Determine the (x, y) coordinate at the center of the cell enclosing the given text.  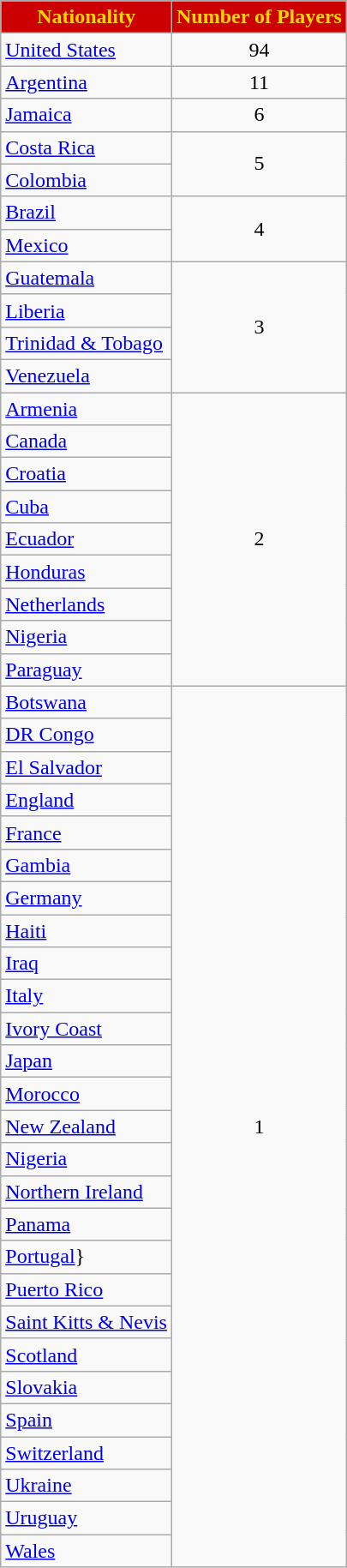
94 (259, 50)
Haiti (87, 930)
Armenia (87, 409)
Nationality (87, 17)
Liberia (87, 310)
3 (259, 327)
4 (259, 229)
Panama (87, 1224)
Uruguay (87, 1518)
Iraq (87, 964)
Paraguay (87, 670)
Honduras (87, 572)
France (87, 832)
Ivory Coast (87, 1029)
Japan (87, 1061)
England (87, 800)
Spain (87, 1420)
Slovakia (87, 1387)
Switzerland (87, 1453)
Canada (87, 442)
Portugal} (87, 1257)
Costa Rica (87, 147)
Cuba (87, 507)
Scotland (87, 1355)
DR Congo (87, 735)
Saint Kitts & Nevis (87, 1322)
Germany (87, 898)
New Zealand (87, 1126)
United States (87, 50)
Wales (87, 1551)
Botswana (87, 702)
Argentina (87, 82)
Colombia (87, 180)
Ukraine (87, 1486)
Mexico (87, 245)
Morocco (87, 1094)
1 (259, 1126)
Venezuela (87, 375)
Jamaica (87, 115)
El Salvador (87, 767)
Gambia (87, 865)
Guatemala (87, 278)
Croatia (87, 474)
Northern Ireland (87, 1192)
Netherlands (87, 604)
Brazil (87, 213)
6 (259, 115)
Number of Players (259, 17)
Italy (87, 996)
5 (259, 164)
Ecuador (87, 539)
Trinidad & Tobago (87, 343)
Puerto Rico (87, 1289)
11 (259, 82)
2 (259, 540)
